Capture the cell that displays the provided text and extract its [X, Y] central coordinate. 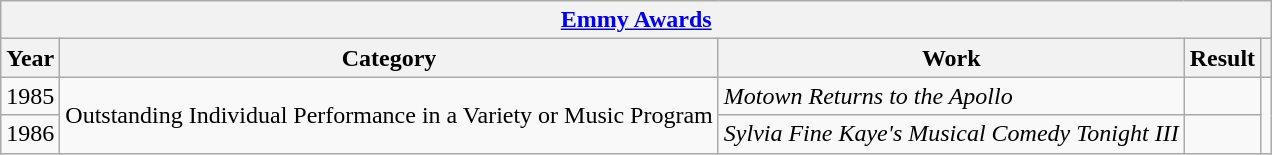
Work [951, 58]
Category [389, 58]
Year [30, 58]
Emmy Awards [636, 20]
Result [1222, 58]
1985 [30, 96]
1986 [30, 134]
Outstanding Individual Performance in a Variety or Music Program [389, 115]
Sylvia Fine Kaye's Musical Comedy Tonight III [951, 134]
Motown Returns to the Apollo [951, 96]
